Pinpoint the cell where the given text exists, returning its [x, y] midpoint coordinate. 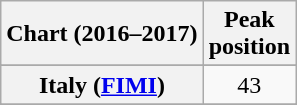
Peakposition [249, 34]
Chart (2016–2017) [102, 34]
43 [249, 85]
Italy (FIMI) [102, 85]
